Scan for the cell matching the given text and deliver its [x, y] coordinate at center. 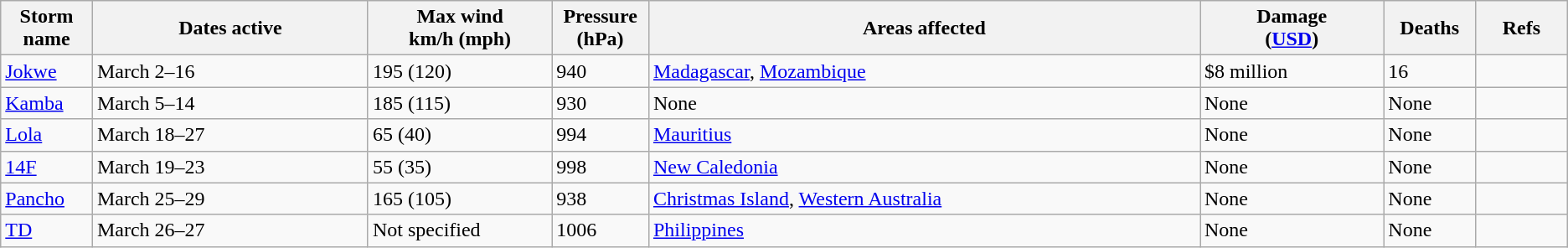
Max windkm/h (mph) [459, 28]
55 (35) [459, 167]
Refs [1521, 28]
930 [601, 103]
Areas affected [924, 28]
14F [47, 167]
938 [601, 199]
195 (120) [459, 71]
March 25–29 [230, 199]
March 19–23 [230, 167]
New Caledonia [924, 167]
Mauritius [924, 135]
March 2–16 [230, 71]
March 5–14 [230, 103]
Lola [47, 135]
Not specified [459, 230]
March 18–27 [230, 135]
16 [1430, 71]
994 [601, 135]
165 (105) [459, 199]
TD [47, 230]
Pressure(hPa) [601, 28]
Philippines [924, 230]
998 [601, 167]
March 26–27 [230, 230]
Kamba [47, 103]
1006 [601, 230]
65 (40) [459, 135]
Storm name [47, 28]
Pancho [47, 199]
Christmas Island, Western Australia [924, 199]
Madagascar, Mozambique [924, 71]
940 [601, 71]
$8 million [1292, 71]
185 (115) [459, 103]
Dates active [230, 28]
Damage(USD) [1292, 28]
Jokwe [47, 71]
Deaths [1430, 28]
